Provide the (X, Y) coordinate of the cell's center where the given text is located.  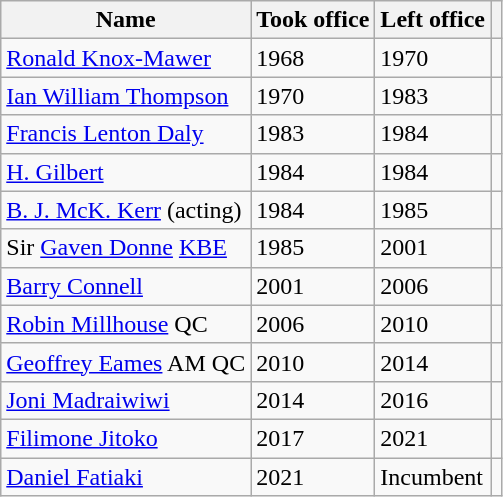
Barry Connell (126, 286)
2017 (313, 438)
Francis Lenton Daly (126, 134)
Sir Gaven Donne KBE (126, 248)
Ian William Thompson (126, 96)
Incumbent (433, 477)
B. J. McK. Kerr (acting) (126, 210)
H. Gilbert (126, 172)
2016 (433, 400)
Daniel Fatiaki (126, 477)
Joni Madraiwiwi (126, 400)
Robin Millhouse QC (126, 324)
Took office (313, 20)
Geoffrey Eames AM QC (126, 362)
Left office (433, 20)
1968 (313, 58)
Filimone Jitoko (126, 438)
Name (126, 20)
Ronald Knox-Mawer (126, 58)
